From the cell containing the given text, extract its center point as (X, Y) coordinate. 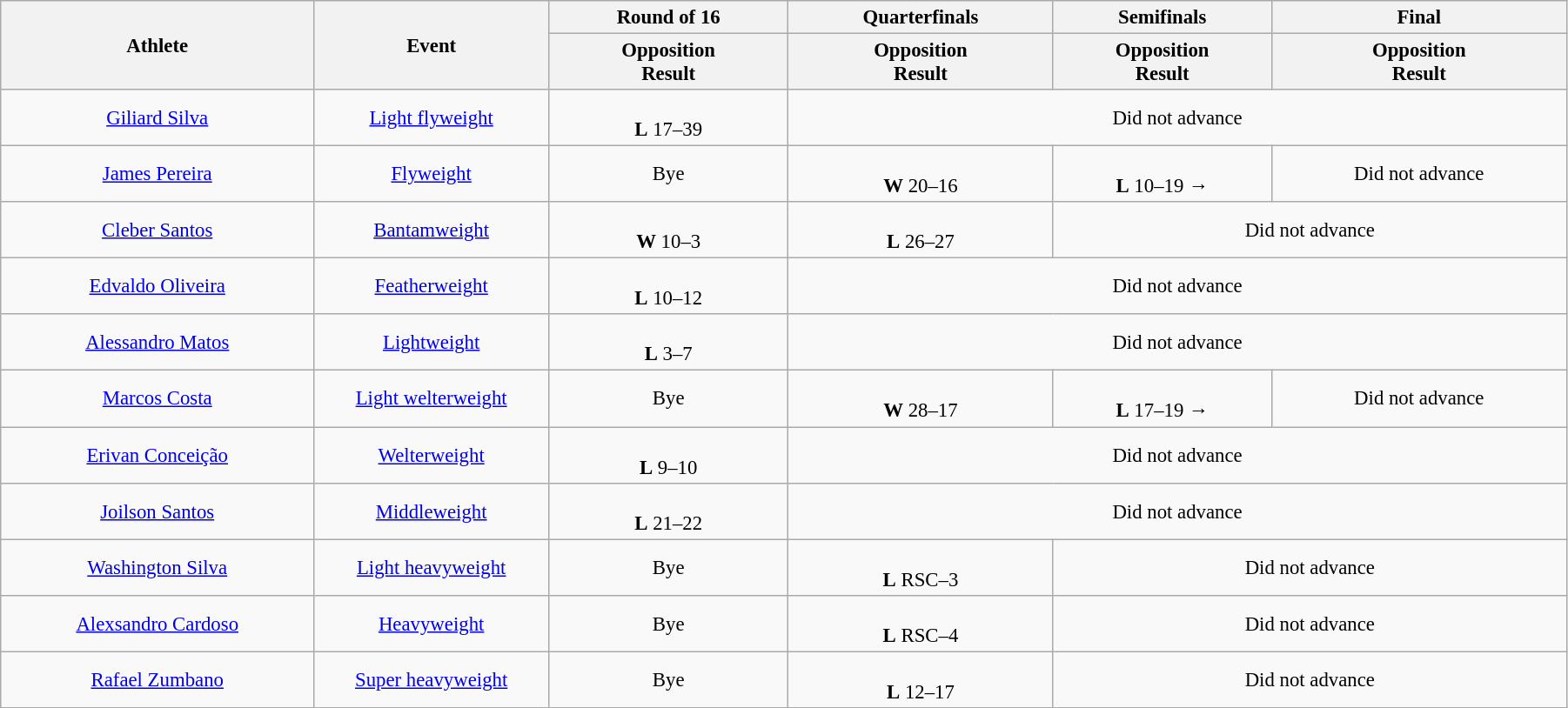
L 17–39 (668, 118)
Lightweight (432, 343)
Semifinals (1163, 17)
Quarterfinals (921, 17)
L 10–12 (668, 287)
L RSC–3 (921, 567)
W 10–3 (668, 230)
Middleweight (432, 511)
L 3–7 (668, 343)
Washington Silva (157, 567)
Joilson Santos (157, 511)
Alessandro Matos (157, 343)
W 20–16 (921, 174)
L RSC–4 (921, 623)
Flyweight (432, 174)
L 12–17 (921, 680)
Heavyweight (432, 623)
Marcos Costa (157, 398)
Bantamweight (432, 230)
L 21–22 (668, 511)
L 17–19 → (1163, 398)
Light heavyweight (432, 567)
Super heavyweight (432, 680)
Athlete (157, 45)
Light welterweight (432, 398)
Welterweight (432, 456)
Cleber Santos (157, 230)
W 28–17 (921, 398)
Final (1418, 17)
L 10–19 → (1163, 174)
L 26–27 (921, 230)
James Pereira (157, 174)
Light flyweight (432, 118)
Round of 16 (668, 17)
Rafael Zumbano (157, 680)
Edvaldo Oliveira (157, 287)
Giliard Silva (157, 118)
Erivan Conceição (157, 456)
Featherweight (432, 287)
Event (432, 45)
L 9–10 (668, 456)
Alexsandro Cardoso (157, 623)
